Scan for the cell matching the given text and deliver its (X, Y) coordinate at center. 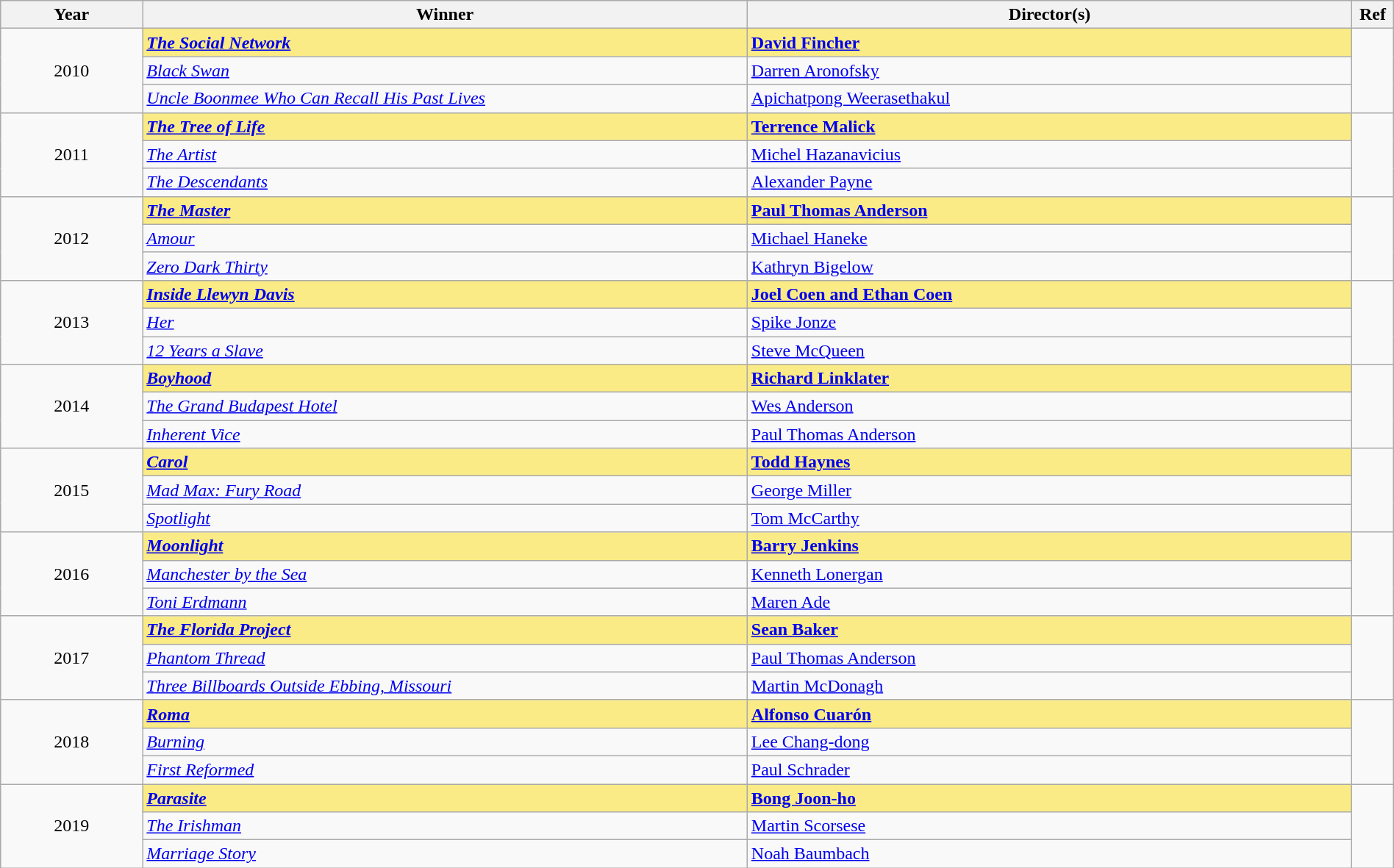
Alexander Payne (1049, 182)
Year (72, 15)
Todd Haynes (1049, 462)
Alfonso Cuarón (1049, 714)
Inherent Vice (445, 434)
Steve McQueen (1049, 351)
The Grand Budapest Hotel (445, 406)
Mad Max: Fury Road (445, 490)
Terrence Malick (1049, 126)
The Florida Project (445, 630)
The Artist (445, 154)
Carol (445, 462)
Roma (445, 714)
Richard Linklater (1049, 379)
Apichatpong Weerasethakul (1049, 98)
Lee Chang-dong (1049, 742)
Moonlight (445, 546)
Tom McCarthy (1049, 518)
Inside Llewyn Davis (445, 294)
Amour (445, 238)
Parasite (445, 797)
Boyhood (445, 379)
2016 (72, 574)
2011 (72, 154)
2017 (72, 658)
Paul Schrader (1049, 770)
Joel Coen and Ethan Coen (1049, 294)
Phantom Thread (445, 658)
2013 (72, 322)
2010 (72, 71)
George Miller (1049, 490)
Noah Baumbach (1049, 854)
Ref (1373, 15)
Three Billboards Outside Ebbing, Missouri (445, 686)
2015 (72, 490)
Black Swan (445, 71)
Spotlight (445, 518)
The Descendants (445, 182)
2014 (72, 406)
Sean Baker (1049, 630)
Kenneth Lonergan (1049, 574)
First Reformed (445, 770)
Spike Jonze (1049, 322)
2012 (72, 238)
Michael Haneke (1049, 238)
2018 (72, 742)
Darren Aronofsky (1049, 71)
Her (445, 322)
Uncle Boonmee Who Can Recall His Past Lives (445, 98)
Michel Hazanavicius (1049, 154)
Kathryn Bigelow (1049, 266)
Marriage Story (445, 854)
Burning (445, 742)
2019 (72, 825)
Zero Dark Thirty (445, 266)
David Fincher (1049, 43)
Barry Jenkins (1049, 546)
Martin Scorsese (1049, 826)
Martin McDonagh (1049, 686)
Bong Joon-ho (1049, 797)
12 Years a Slave (445, 351)
The Social Network (445, 43)
Director(s) (1049, 15)
Toni Erdmann (445, 602)
The Tree of Life (445, 126)
Manchester by the Sea (445, 574)
The Irishman (445, 826)
Wes Anderson (1049, 406)
Maren Ade (1049, 602)
The Master (445, 210)
Winner (445, 15)
